Scan for the cell matching the given text and deliver its (X, Y) coordinate at center. 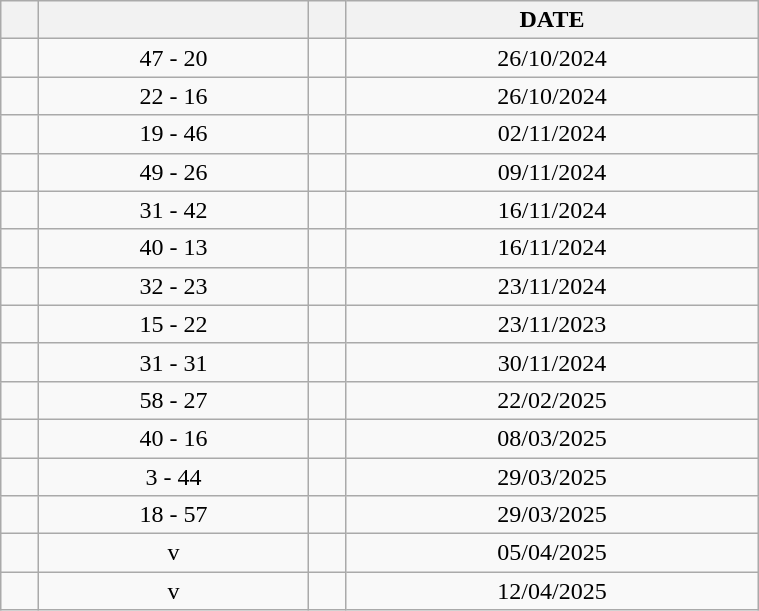
22 - 16 (174, 96)
15 - 22 (174, 324)
30/11/2024 (552, 362)
19 - 46 (174, 134)
40 - 16 (174, 438)
09/11/2024 (552, 172)
58 - 27 (174, 400)
40 - 13 (174, 248)
47 - 20 (174, 58)
31 - 31 (174, 362)
22/02/2025 (552, 400)
05/04/2025 (552, 553)
23/11/2024 (552, 286)
49 - 26 (174, 172)
02/11/2024 (552, 134)
23/11/2023 (552, 324)
32 - 23 (174, 286)
3 - 44 (174, 477)
18 - 57 (174, 515)
DATE (552, 20)
12/04/2025 (552, 591)
08/03/2025 (552, 438)
31 - 42 (174, 210)
